From the cell containing the given text, extract its center point as [X, Y] coordinate. 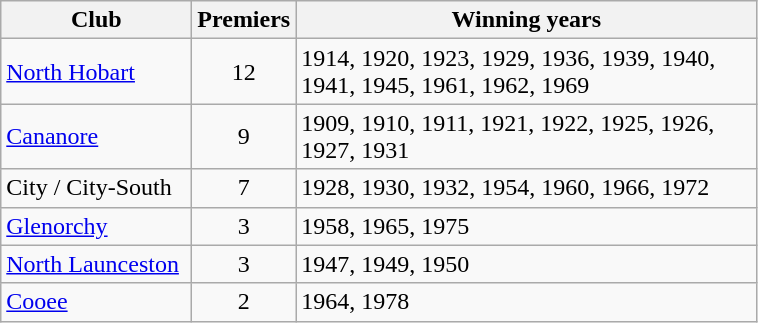
Winning years [526, 20]
1928, 1930, 1932, 1954, 1960, 1966, 1972 [526, 188]
City / City-South [96, 188]
7 [244, 188]
2 [244, 302]
1914, 1920, 1923, 1929, 1936, 1939, 1940, 1941, 1945, 1961, 1962, 1969 [526, 72]
1964, 1978 [526, 302]
1958, 1965, 1975 [526, 226]
1909, 1910, 1911, 1921, 1922, 1925, 1926, 1927, 1931 [526, 136]
1947, 1949, 1950 [526, 264]
Cooee [96, 302]
Club [96, 20]
North Launceston [96, 264]
North Hobart [96, 72]
Cananore [96, 136]
Premiers [244, 20]
9 [244, 136]
Glenorchy [96, 226]
12 [244, 72]
